Determine the [x, y] coordinate at the center of the cell enclosing the given text.  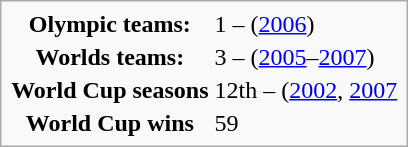
3 – (2005–2007) [306, 57]
1 – (2006) [306, 24]
World Cup seasons [110, 90]
World Cup wins [110, 123]
59 [306, 123]
12th – (2002, 2007 [306, 90]
Olympic teams: [110, 24]
Worlds teams: [110, 57]
